Identify which cell holds the provided text, then report its (x, y) central coordinate. 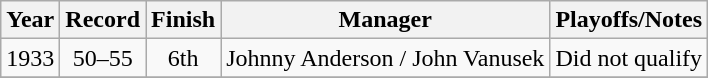
Johnny Anderson / John Vanusek (386, 58)
Did not qualify (629, 58)
Record (103, 20)
Playoffs/Notes (629, 20)
1933 (30, 58)
50–55 (103, 58)
Manager (386, 20)
6th (184, 58)
Year (30, 20)
Finish (184, 20)
